Return (X, Y) of the center of cell containing provided text 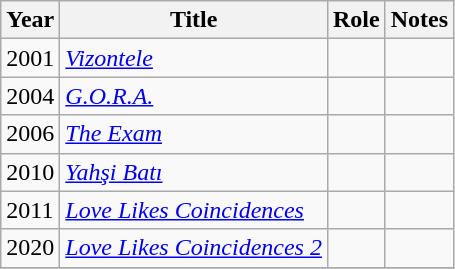
2001 (30, 58)
2010 (30, 172)
2011 (30, 210)
Love Likes Coincidences 2 (194, 248)
Love Likes Coincidences (194, 210)
Yahşi Batı (194, 172)
G.O.R.A. (194, 96)
Notes (419, 20)
2004 (30, 96)
Vizontele (194, 58)
Role (356, 20)
Year (30, 20)
2020 (30, 248)
2006 (30, 134)
The Exam (194, 134)
Title (194, 20)
